Pinpoint the cell where the given text exists, returning its (X, Y) midpoint coordinate. 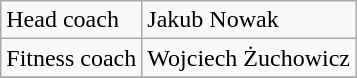
Fitness coach (72, 58)
Head coach (72, 20)
Jakub Nowak (249, 20)
Wojciech Żuchowicz (249, 58)
